Provide the (x, y) coordinate of the cell's center where the given text is located.  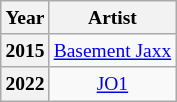
JO1 (112, 84)
Basement Jaxx (112, 50)
Artist (112, 18)
2015 (25, 50)
Year (25, 18)
2022 (25, 84)
